Capture the cell that displays the provided text and extract its (X, Y) central coordinate. 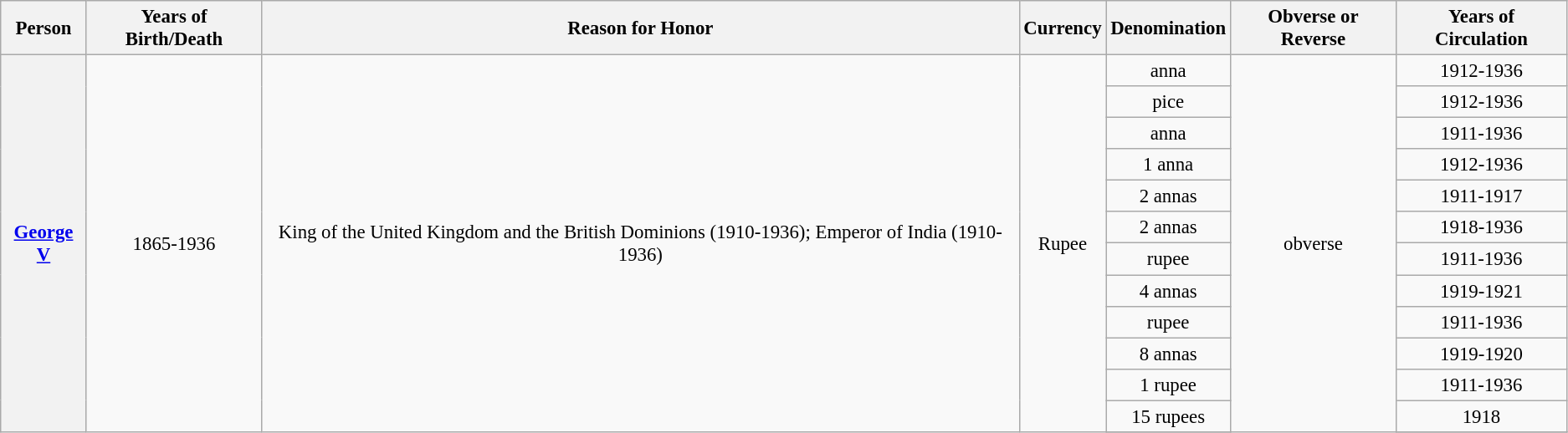
King of the United Kingdom and the British Dominions (1910-1936); Emperor of India (1910-1936) (641, 244)
Person (44, 28)
Reason for Honor (641, 28)
Obverse or Reverse (1313, 28)
George V (44, 244)
15 rupees (1168, 416)
8 annas (1168, 354)
Denomination (1168, 28)
1 anna (1168, 165)
1 rupee (1168, 385)
4 annas (1168, 291)
1918-1936 (1481, 228)
1919-1921 (1481, 291)
1865-1936 (174, 244)
Years of Circulation (1481, 28)
1911-1917 (1481, 196)
pice (1168, 102)
Currency (1063, 28)
obverse (1313, 244)
Years of Birth/Death (174, 28)
Rupee (1063, 244)
1919-1920 (1481, 354)
1918 (1481, 416)
